Search for the cell housing the specified text and yield its (X, Y) center coordinate. 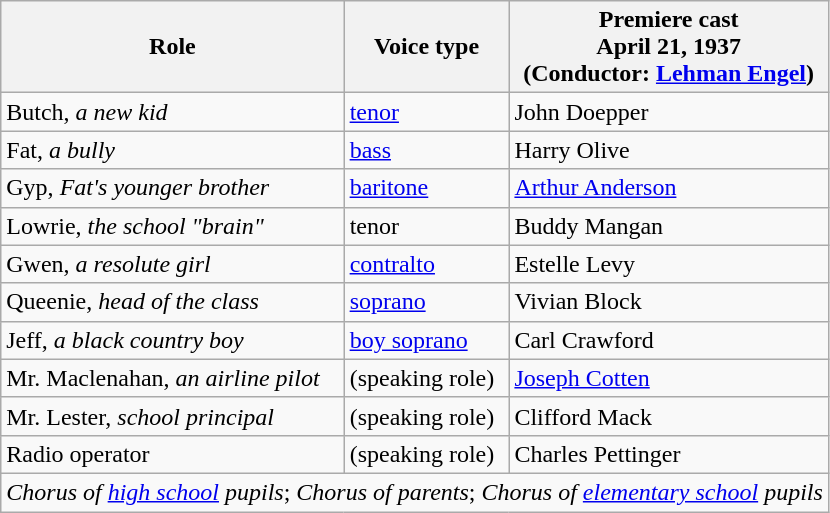
Harry Olive (668, 150)
Gwen, a resolute girl (172, 264)
Arthur Anderson (668, 188)
Vivian Block (668, 302)
Jeff, a black country boy (172, 340)
contralto (426, 264)
Mr. Lester, school principal (172, 416)
boy soprano (426, 340)
Clifford Mack (668, 416)
bass (426, 150)
baritone (426, 188)
Butch, a new kid (172, 112)
Buddy Mangan (668, 226)
Lowrie, the school "brain" (172, 226)
Chorus of high school pupils; Chorus of parents; Chorus of elementary school pupils (415, 492)
Mr. Maclenahan, an airline pilot (172, 378)
Radio operator (172, 454)
Carl Crawford (668, 340)
Joseph Cotten (668, 378)
John Doepper (668, 112)
Gyp, Fat's younger brother (172, 188)
Queenie, head of the class (172, 302)
Voice type (426, 47)
Role (172, 47)
soprano (426, 302)
Charles Pettinger (668, 454)
Fat, a bully (172, 150)
Estelle Levy (668, 264)
Premiere cast April 21, 1937 (Conductor: Lehman Engel) (668, 47)
